Identify which cell holds the provided text, then report its (X, Y) central coordinate. 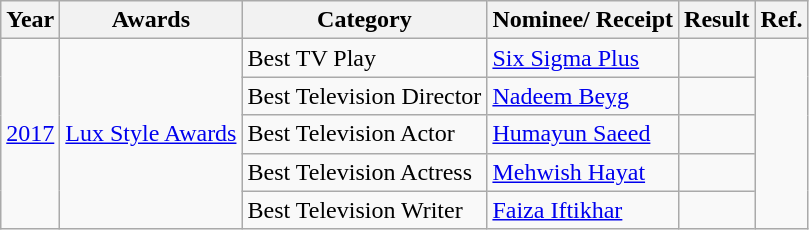
Faiza Iftikhar (583, 210)
Best TV Play (364, 58)
Ref. (782, 20)
Best Television Director (364, 96)
Six Sigma Plus (583, 58)
2017 (30, 134)
Nadeem Beyg (583, 96)
Best Television Writer (364, 210)
Awards (151, 20)
Mehwish Hayat (583, 172)
Best Television Actor (364, 134)
Lux Style Awards (151, 134)
Category (364, 20)
Result (717, 20)
Best Television Actress (364, 172)
Humayun Saeed (583, 134)
Year (30, 20)
Nominee/ Receipt (583, 20)
